Capture the cell that displays the provided text and extract its (X, Y) central coordinate. 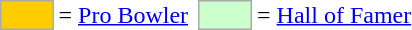
= Pro Bowler (124, 15)
